From the cell containing the given text, extract its center point as [x, y] coordinate. 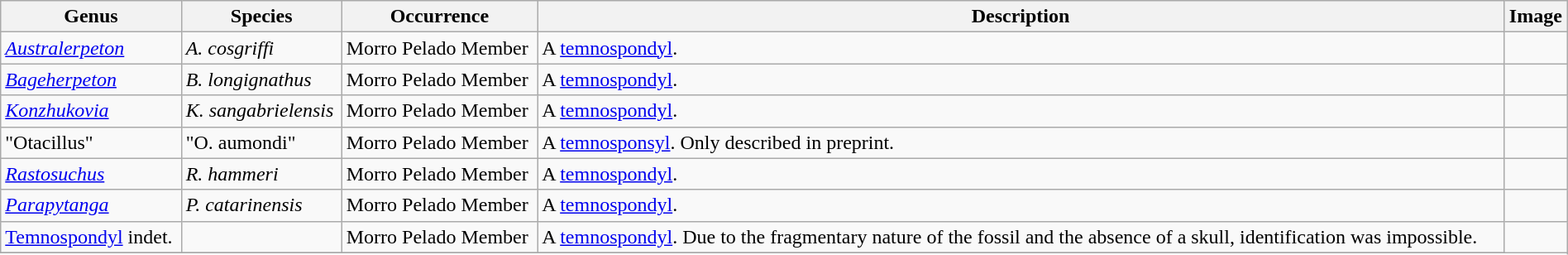
Temnospondyl indet. [91, 237]
A temnospondyl. Due to the fragmentary nature of the fossil and the absence of a skull, identification was impossible. [1021, 237]
"O. aumondi" [261, 142]
Rastosuchus [91, 174]
Description [1021, 17]
P. catarinensis [261, 205]
Bageherpeton [91, 79]
A. cosgriffi [261, 48]
Parapytanga [91, 205]
Occurrence [439, 17]
"Otacillus" [91, 142]
A temnosponsyl. Only described in preprint. [1021, 142]
B. longignathus [261, 79]
K. sangabrielensis [261, 111]
Konzhukovia [91, 111]
Species [261, 17]
Image [1535, 17]
R. hammeri [261, 174]
Genus [91, 17]
Australerpeton [91, 48]
